Identify which cell holds the provided text, then report its (x, y) central coordinate. 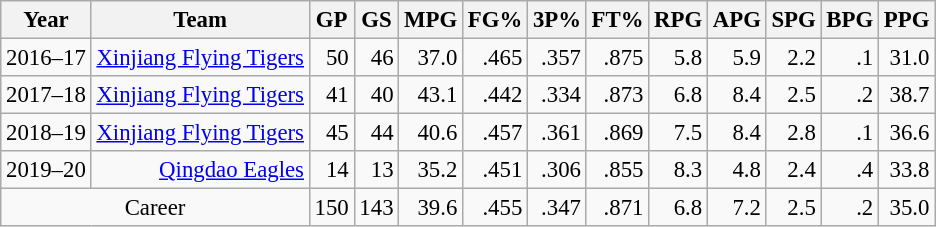
.347 (558, 208)
BPG (850, 20)
38.7 (907, 95)
45 (332, 133)
40 (376, 95)
2016–17 (46, 58)
.357 (558, 58)
.873 (618, 95)
44 (376, 133)
43.1 (431, 95)
33.8 (907, 170)
Career (156, 208)
.361 (558, 133)
39.6 (431, 208)
35.2 (431, 170)
2017–18 (46, 95)
GS (376, 20)
50 (332, 58)
2019–20 (46, 170)
46 (376, 58)
.855 (618, 170)
2018–19 (46, 133)
7.2 (736, 208)
13 (376, 170)
7.5 (678, 133)
3P% (558, 20)
4.8 (736, 170)
.442 (496, 95)
.334 (558, 95)
FT% (618, 20)
.455 (496, 208)
RPG (678, 20)
.875 (618, 58)
5.9 (736, 58)
GP (332, 20)
FG% (496, 20)
31.0 (907, 58)
8.3 (678, 170)
PPG (907, 20)
Year (46, 20)
.871 (618, 208)
150 (332, 208)
2.8 (794, 133)
14 (332, 170)
.869 (618, 133)
2.2 (794, 58)
5.8 (678, 58)
APG (736, 20)
Qingdao Eagles (200, 170)
.4 (850, 170)
Team (200, 20)
.465 (496, 58)
2.4 (794, 170)
143 (376, 208)
41 (332, 95)
.306 (558, 170)
37.0 (431, 58)
.451 (496, 170)
40.6 (431, 133)
MPG (431, 20)
SPG (794, 20)
36.6 (907, 133)
35.0 (907, 208)
.457 (496, 133)
